For the text-containing cell, return its midpoint in (x, y) coordinate format. 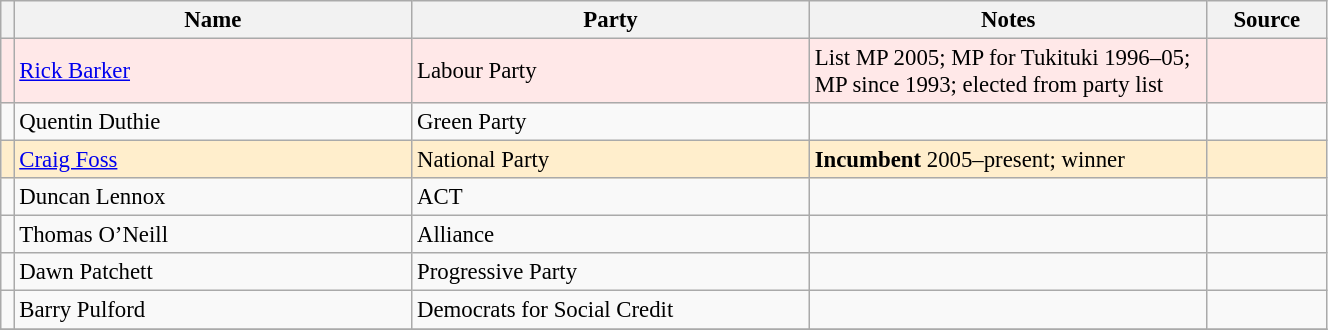
National Party (611, 160)
Thomas O’Neill (213, 235)
Name (213, 20)
Source (1266, 20)
Quentin Duthie (213, 122)
Democrats for Social Credit (611, 310)
Rick Barker (213, 72)
Green Party (611, 122)
Incumbent 2005–present; winner (1008, 160)
Dawn Patchett (213, 273)
Duncan Lennox (213, 197)
Progressive Party (611, 273)
Labour Party (611, 72)
Alliance (611, 235)
Party (611, 20)
Craig Foss (213, 160)
List MP 2005; MP for Tukituki 1996–05; MP since 1993; elected from party list (1008, 72)
Notes (1008, 20)
Barry Pulford (213, 310)
ACT (611, 197)
